Detect which cell encompasses the target text, then output its (x, y) center coordinate. 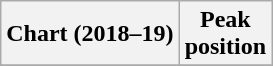
Chart (2018–19) (90, 34)
Peakposition (225, 34)
